Scan for the cell matching the given text and deliver its (X, Y) coordinate at center. 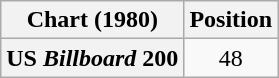
Chart (1980) (92, 20)
Position (231, 20)
48 (231, 58)
US Billboard 200 (92, 58)
